Determine the (x, y) coordinate at the center of the cell enclosing the given text.  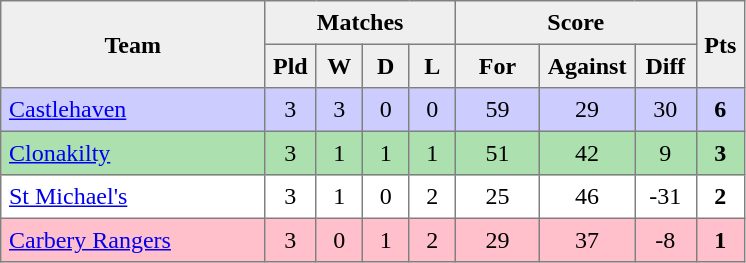
25 (497, 197)
Pld (290, 66)
51 (497, 153)
Clonakilty (133, 153)
St Michael's (133, 197)
59 (497, 110)
42 (586, 153)
Score (576, 23)
Against (586, 66)
L (432, 66)
Castlehaven (133, 110)
Matches (360, 23)
D (385, 66)
6 (720, 110)
-8 (666, 240)
Carbery Rangers (133, 240)
9 (666, 153)
W (339, 66)
46 (586, 197)
Team (133, 44)
Pts (720, 44)
-31 (666, 197)
For (497, 66)
Diff (666, 66)
30 (666, 110)
37 (586, 240)
